Pinpoint the cell where the given text exists, returning its [x, y] midpoint coordinate. 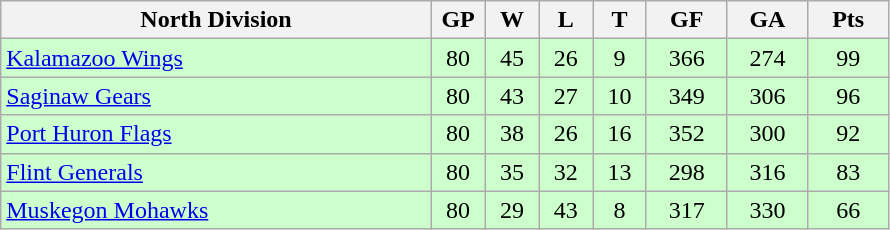
300 [768, 134]
38 [512, 134]
8 [620, 210]
Kalamazoo Wings [216, 58]
29 [512, 210]
27 [566, 96]
Port Huron Flags [216, 134]
10 [620, 96]
32 [566, 172]
99 [848, 58]
L [566, 20]
Flint Generals [216, 172]
349 [686, 96]
274 [768, 58]
83 [848, 172]
16 [620, 134]
North Division [216, 20]
T [620, 20]
317 [686, 210]
13 [620, 172]
66 [848, 210]
330 [768, 210]
Muskegon Mohawks [216, 210]
GF [686, 20]
96 [848, 96]
92 [848, 134]
W [512, 20]
9 [620, 58]
GP [458, 20]
Saginaw Gears [216, 96]
35 [512, 172]
352 [686, 134]
366 [686, 58]
298 [686, 172]
316 [768, 172]
GA [768, 20]
45 [512, 58]
306 [768, 96]
Pts [848, 20]
